Extract the (x, y) coordinate from the center of the cell holding the provided text.  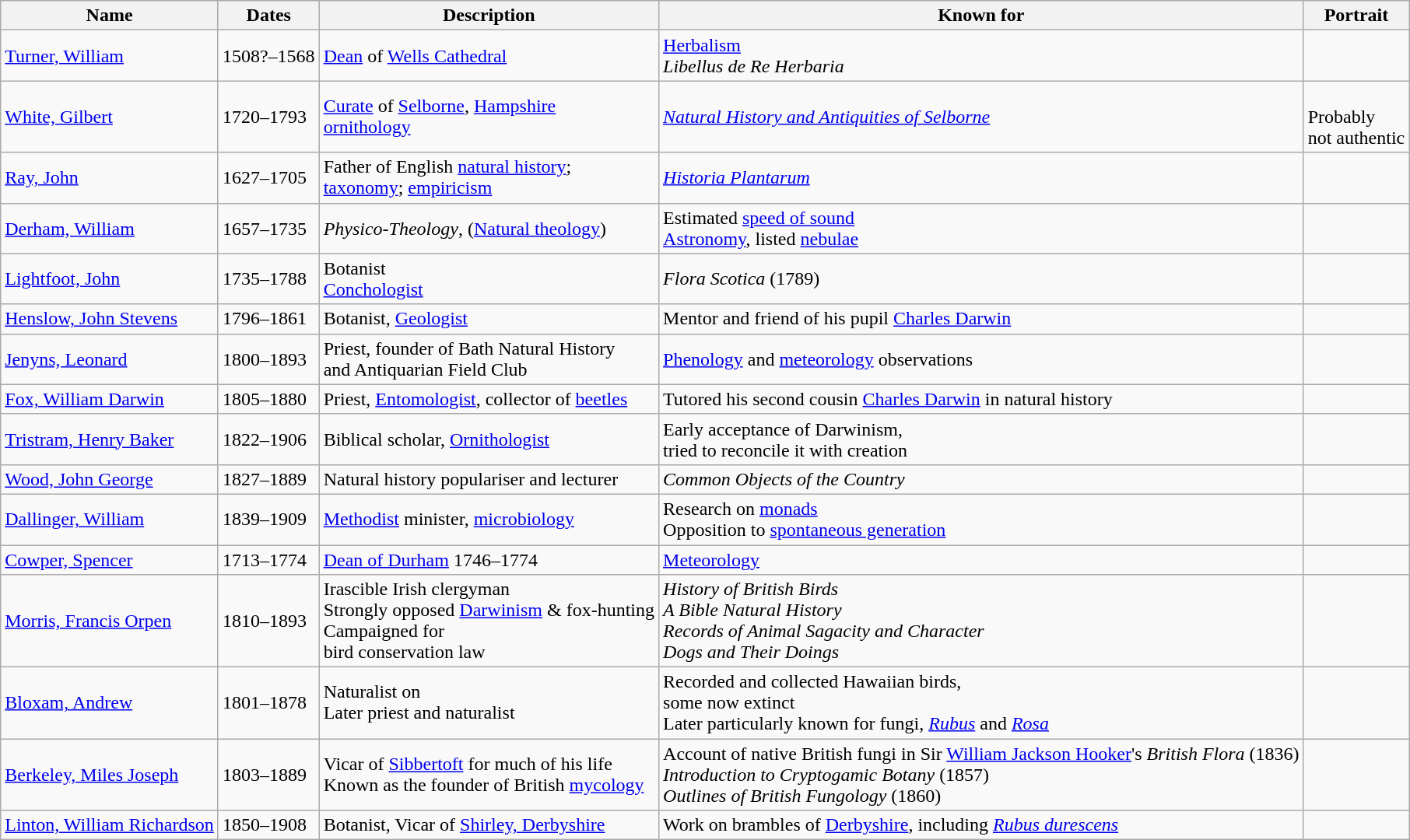
1735–1788 (268, 278)
Mentor and friend of his pupil Charles Darwin (982, 319)
BotanistConchologist (489, 278)
Historia Plantarum (982, 177)
1800–1893 (268, 359)
Berkeley, Miles Joseph (110, 775)
Father of English natural history;taxonomy; empiricism (489, 177)
Natural History and Antiquities of Selborne (982, 117)
Dean of Durham 1746–1774 (489, 559)
Research on monadsOpposition to spontaneous generation (982, 520)
Estimated speed of soundAstronomy, listed nebulae (982, 229)
1827–1889 (268, 479)
Derham, William (110, 229)
Tristram, Henry Baker (110, 439)
Flora Scotica (1789) (982, 278)
Henslow, John Stevens (110, 319)
Meteorology (982, 559)
Description (489, 16)
Bloxam, Andrew (110, 703)
1657–1735 (268, 229)
Probablynot authentic (1356, 117)
Priest, founder of Bath Natural Historyand Antiquarian Field Club (489, 359)
Known for (982, 16)
White, Gilbert (110, 117)
Fox, William Darwin (110, 399)
HerbalismLibellus de Re Herbaria (982, 56)
1850–1908 (268, 825)
Botanist, Geologist (489, 319)
1796–1861 (268, 319)
Dallinger, William (110, 520)
1805–1880 (268, 399)
Phenology and meteorology observations (982, 359)
1627–1705 (268, 177)
Common Objects of the Country (982, 479)
Methodist minister, microbiology (489, 520)
Turner, William (110, 56)
Jenyns, Leonard (110, 359)
Curate of Selborne, Hampshireornithology (489, 117)
Dean of Wells Cathedral (489, 56)
Morris, Francis Orpen (110, 621)
Portrait (1356, 16)
1810–1893 (268, 621)
Botanist, Vicar of Shirley, Derbyshire (489, 825)
1839–1909 (268, 520)
1801–1878 (268, 703)
Irascible Irish clergymanStrongly opposed Darwinism & fox-huntingCampaigned forbird conservation law (489, 621)
Wood, John George (110, 479)
History of British BirdsA Bible Natural HistoryRecords of Animal Sagacity and CharacterDogs and Their Doings (982, 621)
Lightfoot, John (110, 278)
Linton, William Richardson (110, 825)
Natural history populariser and lecturer (489, 479)
Ray, John (110, 177)
Dates (268, 16)
Work on brambles of Derbyshire, including Rubus durescens (982, 825)
Biblical scholar, Ornithologist (489, 439)
Name (110, 16)
1803–1889 (268, 775)
Naturalist on Later priest and naturalist (489, 703)
1720–1793 (268, 117)
Priest, Entomologist, collector of beetles (489, 399)
1713–1774 (268, 559)
Cowper, Spencer (110, 559)
Vicar of Sibbertoft for much of his lifeKnown as the founder of British mycology (489, 775)
Early acceptance of Darwinism,tried to reconcile it with creation (982, 439)
Recorded and collected Hawaiian birds,some now extinctLater particularly known for fungi, Rubus and Rosa (982, 703)
Tutored his second cousin Charles Darwin in natural history (982, 399)
1822–1906 (268, 439)
1508?–1568 (268, 56)
Physico-Theology, (Natural theology) (489, 229)
